For the text-containing cell, return its midpoint in [X, Y] coordinate format. 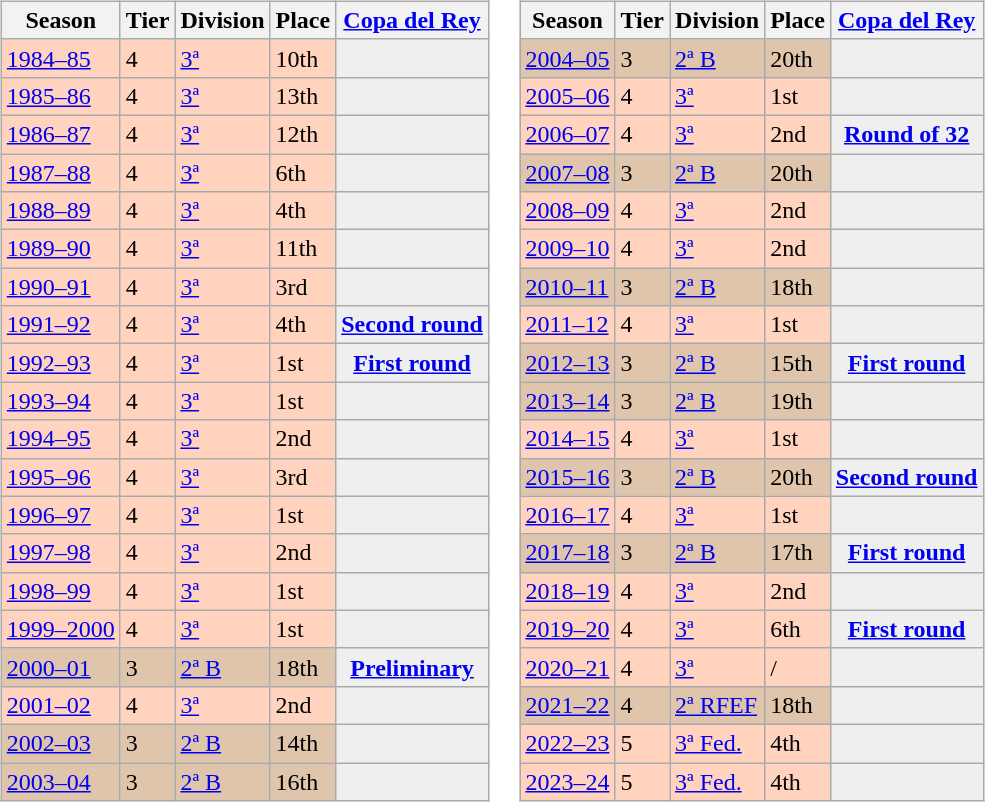
1985–86 [60, 96]
13th [303, 96]
2002–03 [60, 743]
2009–10 [568, 249]
2005–06 [568, 96]
1989–90 [60, 249]
2018–19 [568, 591]
1991–92 [60, 325]
19th [798, 401]
2007–08 [568, 173]
12th [303, 134]
17th [798, 553]
2021–22 [568, 705]
2011–12 [568, 325]
2016–17 [568, 515]
2023–24 [568, 781]
2001–02 [60, 705]
1999–2000 [60, 629]
1992–93 [60, 363]
Preliminary [412, 667]
1987–88 [60, 173]
2008–09 [568, 211]
2015–16 [568, 477]
2014–15 [568, 439]
2004–05 [568, 58]
2012–13 [568, 363]
10th [303, 58]
15th [798, 363]
2010–11 [568, 287]
2019–20 [568, 629]
1996–97 [60, 515]
1997–98 [60, 553]
14th [303, 743]
2022–23 [568, 743]
1995–96 [60, 477]
1990–91 [60, 287]
2006–07 [568, 134]
2ª RFEF [718, 705]
16th [303, 781]
2013–14 [568, 401]
2003–04 [60, 781]
1994–95 [60, 439]
2017–18 [568, 553]
/ [798, 667]
1984–85 [60, 58]
1988–89 [60, 211]
2020–21 [568, 667]
11th [303, 249]
Round of 32 [906, 134]
1986–87 [60, 134]
2000–01 [60, 667]
1993–94 [60, 401]
1998–99 [60, 591]
